Detect which cell encompasses the target text, then output its [X, Y] center coordinate. 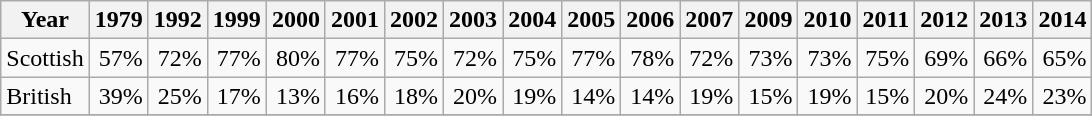
Year [45, 20]
2004 [532, 20]
65% [1062, 58]
2007 [710, 20]
39% [118, 96]
2003 [474, 20]
2013 [1004, 20]
66% [1004, 58]
78% [650, 58]
24% [1004, 96]
2001 [354, 20]
2000 [296, 20]
1992 [178, 20]
2014 [1062, 20]
18% [414, 96]
23% [1062, 96]
17% [236, 96]
1999 [236, 20]
2002 [414, 20]
2010 [828, 20]
2012 [944, 20]
69% [944, 58]
2005 [592, 20]
British [45, 96]
2009 [768, 20]
13% [296, 96]
2011 [886, 20]
25% [178, 96]
57% [118, 58]
80% [296, 58]
1979 [118, 20]
Scottish [45, 58]
16% [354, 96]
2006 [650, 20]
